Detect which cell encompasses the target text, then output its (x, y) center coordinate. 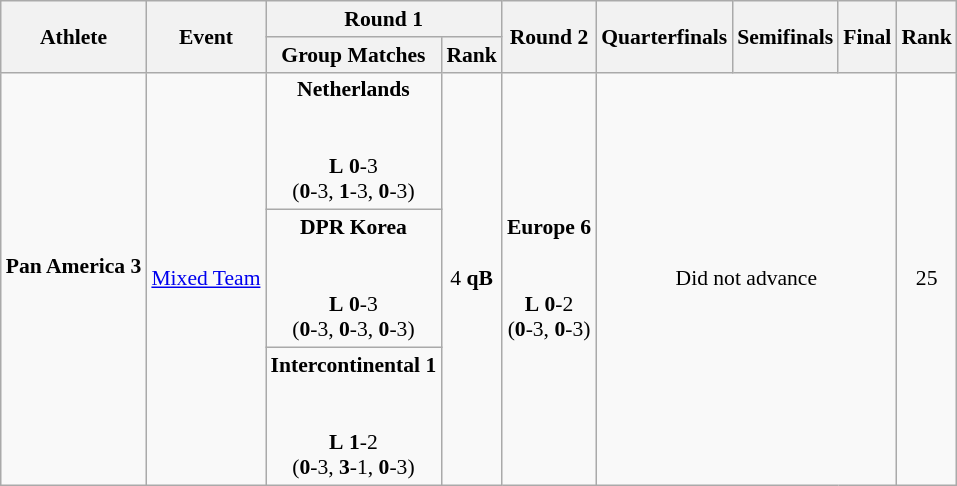
Pan America 3 (74, 278)
Athlete (74, 36)
Europe 6 L 0-2 (0-3, 0-3) (549, 278)
Round 1 (384, 19)
Did not advance (746, 278)
Event (206, 36)
25 (926, 278)
DPR Korea L 0-3 (0-3, 0-3, 0-3) (354, 279)
Round 2 (549, 36)
Semifinals (785, 36)
Quarterfinals (664, 36)
4 qB (472, 278)
Netherlands L 0-3 (0-3, 1-3, 0-3) (354, 141)
Mixed Team (206, 278)
Group Matches (354, 55)
Intercontinental 1 L 1-2 (0-3, 3-1, 0-3) (354, 417)
Final (867, 36)
